Extract the [x, y] coordinate from the center of the cell holding the provided text.  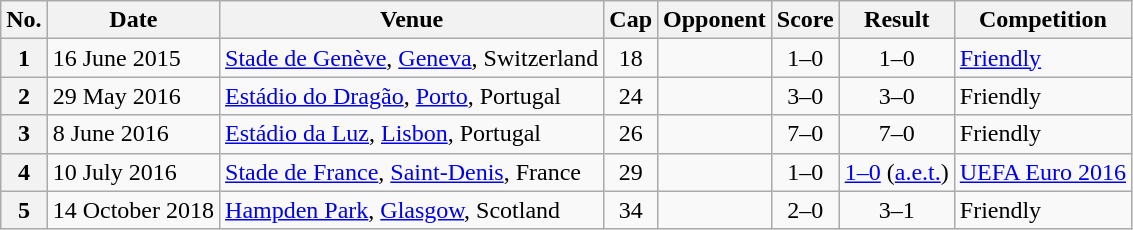
8 June 2016 [133, 134]
Estádio do Dragão, Porto, Portugal [412, 96]
Result [896, 20]
No. [24, 20]
UEFA Euro 2016 [1042, 172]
24 [631, 96]
Competition [1042, 20]
Stade de Genève, Geneva, Switzerland [412, 58]
14 October 2018 [133, 210]
3 [24, 134]
Hampden Park, Glasgow, Scotland [412, 210]
2–0 [805, 210]
Opponent [715, 20]
26 [631, 134]
2 [24, 96]
29 [631, 172]
Cap [631, 20]
1–0 (a.e.t.) [896, 172]
3–1 [896, 210]
5 [24, 210]
Date [133, 20]
18 [631, 58]
1 [24, 58]
4 [24, 172]
10 July 2016 [133, 172]
Score [805, 20]
16 June 2015 [133, 58]
34 [631, 210]
Estádio da Luz, Lisbon, Portugal [412, 134]
29 May 2016 [133, 96]
Venue [412, 20]
Stade de France, Saint-Denis, France [412, 172]
